Find where the given text appears and provide that cell's center as [X, Y] coordinate. 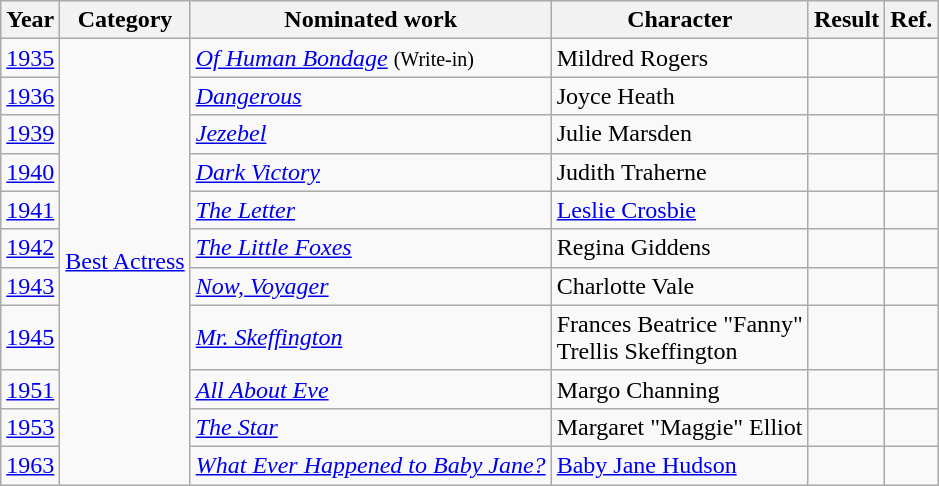
Judith Traherne [680, 172]
Now, Voyager [370, 286]
Nominated work [370, 20]
1939 [30, 134]
1936 [30, 96]
Year [30, 20]
The Little Foxes [370, 248]
All About Eve [370, 389]
The Letter [370, 210]
1935 [30, 58]
Baby Jane Hudson [680, 465]
Mildred Rogers [680, 58]
1945 [30, 338]
1941 [30, 210]
1942 [30, 248]
Dangerous [370, 96]
1963 [30, 465]
Frances Beatrice "Fanny"Trellis Skeffington [680, 338]
Character [680, 20]
Charlotte Vale [680, 286]
Ref. [912, 20]
1940 [30, 172]
Leslie Crosbie [680, 210]
Of Human Bondage (Write-in) [370, 58]
Regina Giddens [680, 248]
Best Actress [125, 262]
Result [846, 20]
Dark Victory [370, 172]
1953 [30, 427]
Margaret "Maggie" Elliot [680, 427]
Margo Channing [680, 389]
Mr. Skeffington [370, 338]
1943 [30, 286]
What Ever Happened to Baby Jane? [370, 465]
1951 [30, 389]
Joyce Heath [680, 96]
Category [125, 20]
Jezebel [370, 134]
The Star [370, 427]
Julie Marsden [680, 134]
